Detect which cell encompasses the target text, then output its (x, y) center coordinate. 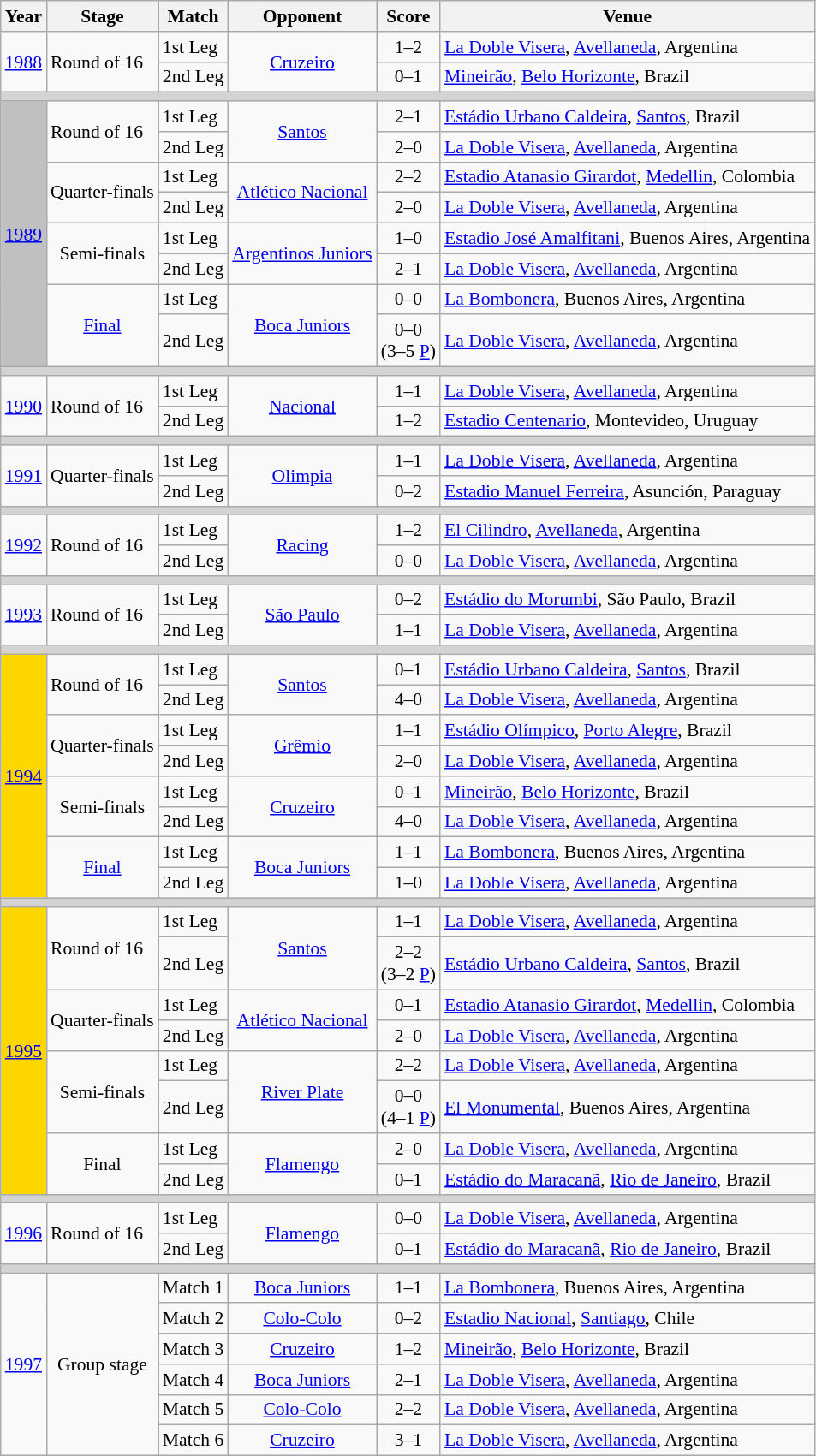
1988 (24, 62)
Year (24, 16)
Estadio Manuel Ferreira, Asunción, Paraguay (627, 491)
Estádio Olímpico, Porto Alegre, Brazil (627, 731)
Estadio Nacional, Santiago, Chile (627, 1319)
Argentinos Juniors (301, 253)
Match 6 (194, 1441)
Estadio Centenario, Montevideo, Uruguay (627, 421)
Score (408, 16)
Opponent (301, 16)
El Monumental, Buenos Aires, Argentina (627, 1108)
1993 (24, 615)
1994 (24, 776)
Match (194, 16)
1992 (24, 546)
3–1 (408, 1441)
Nacional (301, 406)
1995 (24, 1050)
1996 (24, 1234)
São Paulo (301, 615)
0–0(3–5 P) (408, 341)
1990 (24, 406)
Estádio do Morumbi, São Paulo, Brazil (627, 600)
Match 4 (194, 1380)
2–2(3–2 P) (408, 964)
Olimpia (301, 476)
Match 5 (194, 1410)
1997 (24, 1364)
0–0(4–1 P) (408, 1108)
Match 3 (194, 1349)
Estadio José Amalfitani, Buenos Aires, Argentina (627, 239)
1989 (24, 234)
Racing (301, 546)
River Plate (301, 1092)
Match 2 (194, 1319)
Venue (627, 16)
Group stage (103, 1364)
1991 (24, 476)
Match 1 (194, 1288)
Stage (103, 16)
Grêmio (301, 746)
El Cilindro, Avellaneda, Argentina (627, 531)
